Search for the cell housing the specified text and yield its (x, y) center coordinate. 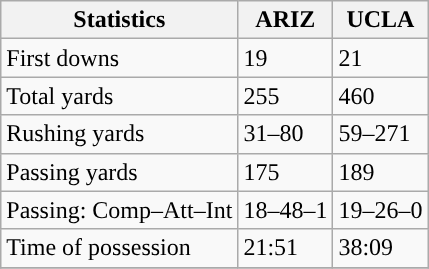
Rushing yards (120, 134)
38:09 (380, 248)
Passing: Comp–Att–Int (120, 210)
175 (286, 172)
Time of possession (120, 248)
59–271 (380, 134)
UCLA (380, 20)
19 (286, 58)
18–48–1 (286, 210)
21:51 (286, 248)
ARIZ (286, 20)
Total yards (120, 96)
21 (380, 58)
189 (380, 172)
460 (380, 96)
First downs (120, 58)
255 (286, 96)
Statistics (120, 20)
Passing yards (120, 172)
19–26–0 (380, 210)
31–80 (286, 134)
